Capture the cell that displays the provided text and extract its (X, Y) central coordinate. 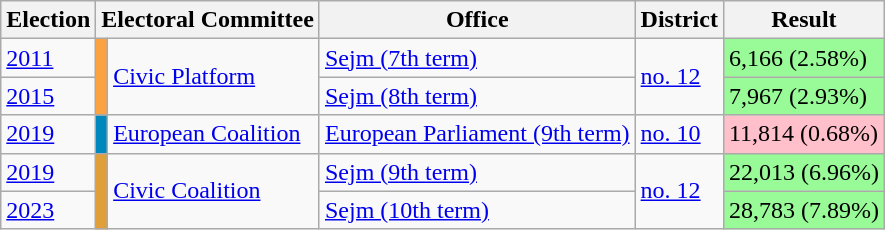
Sejm (9th term) (477, 172)
Sejm (10th term) (477, 210)
Sejm (7th term) (477, 58)
28,783 (7.89%) (804, 210)
Electoral Committee (208, 20)
2011 (48, 58)
European Coalition (214, 134)
Election (48, 20)
no. 10 (679, 134)
22,013 (6.96%) (804, 172)
11,814 (0.68%) (804, 134)
European Parliament (9th term) (477, 134)
7,967 (2.93%) (804, 96)
Civic Coalition (214, 191)
District (679, 20)
Sejm (8th term) (477, 96)
2015 (48, 96)
Civic Platform (214, 77)
2023 (48, 210)
Office (477, 20)
6,166 (2.58%) (804, 58)
Result (804, 20)
